Output the [x, y] coordinate of the center of the cell containing the given text.  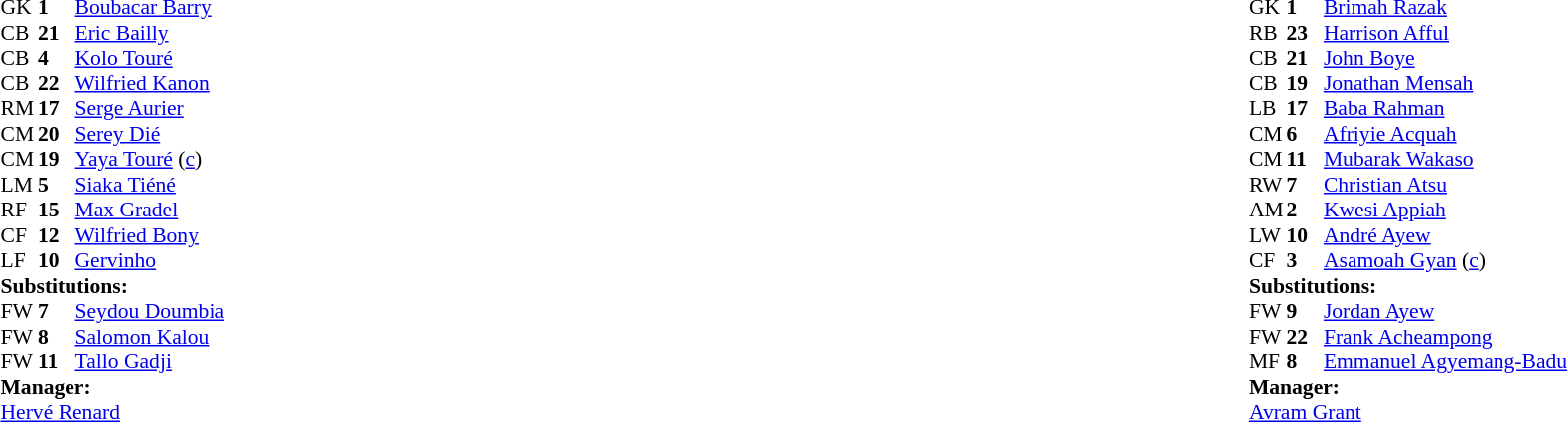
Max Gradel [150, 210]
John Boye [1446, 59]
Frank Acheampong [1446, 337]
9 [1305, 311]
LW [1268, 235]
RW [1268, 185]
LM [19, 185]
Siaka Tiéné [150, 185]
Salomon Kalou [150, 337]
5 [57, 185]
Wilfried Kanon [150, 83]
Jonathan Mensah [1446, 83]
Jordan Ayew [1446, 311]
23 [1305, 33]
2 [1305, 210]
Afriyie Acquah [1446, 134]
Wilfried Bony [150, 235]
AM [1268, 210]
Serge Aurier [150, 108]
Gervinho [150, 261]
Baba Rahman [1446, 108]
3 [1305, 261]
Yaya Touré (c) [150, 160]
Serey Dié [150, 134]
Mubarak Wakaso [1446, 160]
André Ayew [1446, 235]
Christian Atsu [1446, 185]
4 [57, 59]
Tallo Gadji [150, 362]
Kolo Touré [150, 59]
MF [1268, 362]
Kwesi Appiah [1446, 210]
RM [19, 108]
Eric Bailly [150, 33]
20 [57, 134]
Seydou Doumbia [150, 311]
LF [19, 261]
12 [57, 235]
LB [1268, 108]
RF [19, 210]
Harrison Afful [1446, 33]
6 [1305, 134]
15 [57, 210]
RB [1268, 33]
Asamoah Gyan (c) [1446, 261]
Emmanuel Agyemang-Badu [1446, 362]
